Scan for the cell matching the given text and deliver its (x, y) coordinate at center. 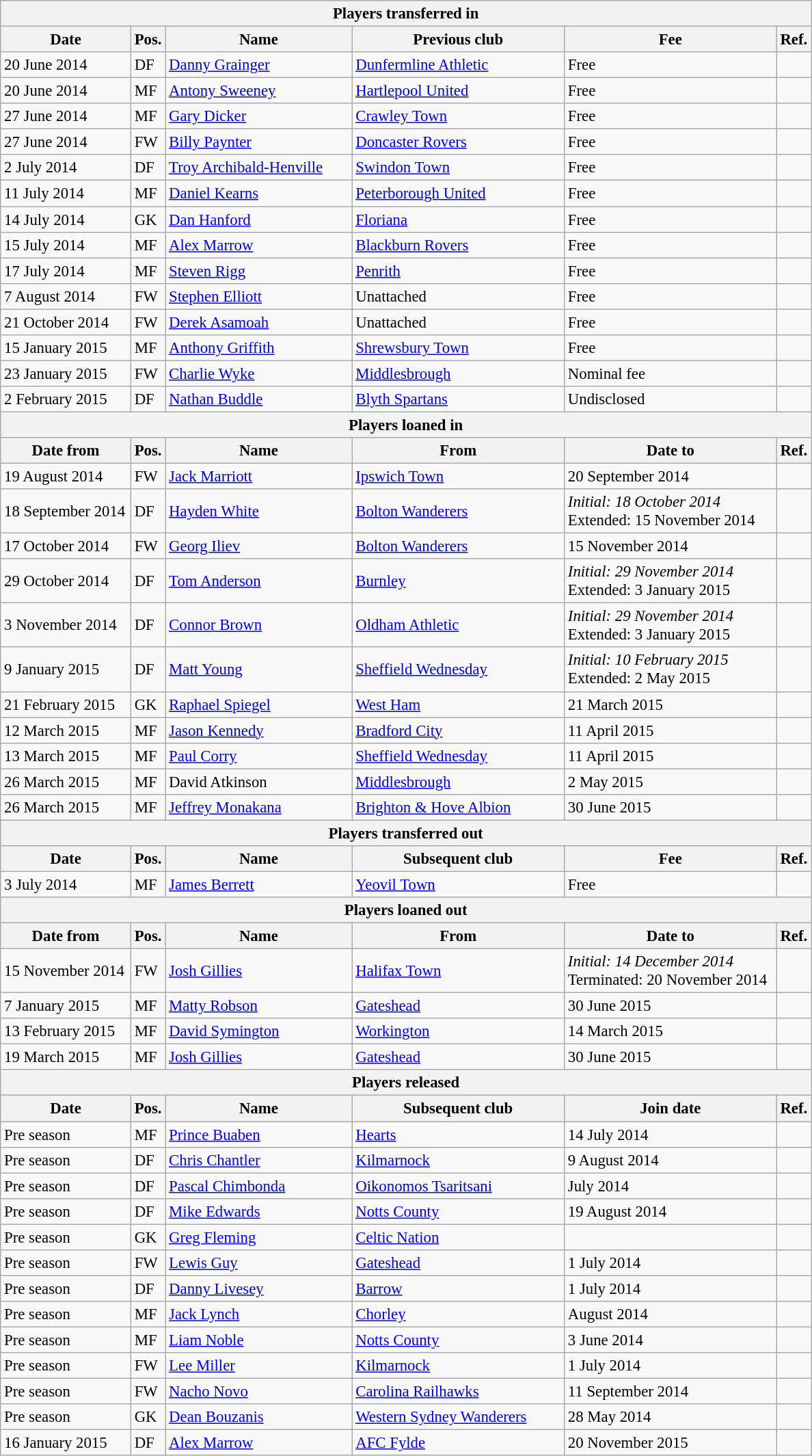
Workington (458, 1031)
Brighton & Hove Albion (458, 808)
11 July 2014 (66, 194)
21 October 2014 (66, 322)
Dunfermline Athletic (458, 65)
Blackburn Rovers (458, 245)
21 March 2015 (670, 704)
Swindon Town (458, 168)
2 May 2015 (670, 782)
18 September 2014 (66, 512)
Stephen Elliott (258, 296)
Penrith (458, 271)
12 March 2015 (66, 730)
Matty Robson (258, 1006)
7 August 2014 (66, 296)
Lee Miller (258, 1366)
Doncaster Rovers (458, 142)
20 November 2015 (670, 1443)
3 July 2014 (66, 884)
28 May 2014 (670, 1417)
Western Sydney Wanderers (458, 1417)
Players transferred in (406, 14)
Crawley Town (458, 116)
West Ham (458, 704)
3 November 2014 (66, 625)
Bradford City (458, 730)
Jeffrey Monakana (258, 808)
3 June 2014 (670, 1340)
11 September 2014 (670, 1392)
Initial: 18 October 2014Extended: 15 November 2014 (670, 512)
Matt Young (258, 670)
Derek Asamoah (258, 322)
Lewis Guy (258, 1263)
David Atkinson (258, 782)
Steven Rigg (258, 271)
Burnley (458, 581)
2 February 2015 (66, 399)
16 January 2015 (66, 1443)
Jason Kennedy (258, 730)
Ipswich Town (458, 477)
Chorley (458, 1314)
Carolina Railhawks (458, 1392)
23 January 2015 (66, 373)
Prince Buaben (258, 1135)
Tom Anderson (258, 581)
Players loaned out (406, 910)
Jack Lynch (258, 1314)
Raphael Spiegel (258, 704)
Gary Dicker (258, 116)
Hayden White (258, 512)
Blyth Spartans (458, 399)
David Symington (258, 1031)
Initial: 10 February 2015Extended: 2 May 2015 (670, 670)
15 January 2015 (66, 348)
Peterborough United (458, 194)
Shrewsbury Town (458, 348)
Mike Edwards (258, 1211)
15 July 2014 (66, 245)
Hartlepool United (458, 91)
Celtic Nation (458, 1237)
Liam Noble (258, 1340)
9 August 2014 (670, 1160)
Players transferred out (406, 833)
Danny Livesey (258, 1288)
2 July 2014 (66, 168)
Previous club (458, 40)
Greg Fleming (258, 1237)
29 October 2014 (66, 581)
20 September 2014 (670, 477)
Oldham Athletic (458, 625)
Players released (406, 1083)
AFC Fylde (458, 1443)
Join date (670, 1109)
13 February 2015 (66, 1031)
Halifax Town (458, 971)
July 2014 (670, 1186)
Chris Chantler (258, 1160)
7 January 2015 (66, 1006)
Initial: 14 December 2014Terminated: 20 November 2014 (670, 971)
14 March 2015 (670, 1031)
Nominal fee (670, 373)
Players loaned in (406, 425)
Oikonomos Tsaritsani (458, 1186)
Dan Hanford (258, 220)
Undisclosed (670, 399)
Yeovil Town (458, 884)
Antony Sweeney (258, 91)
Paul Corry (258, 756)
Billy Paynter (258, 142)
Troy Archibald-Henville (258, 168)
Anthony Griffith (258, 348)
Georg Iliev (258, 546)
9 January 2015 (66, 670)
Connor Brown (258, 625)
Pascal Chimbonda (258, 1186)
17 July 2014 (66, 271)
Hearts (458, 1135)
Charlie Wyke (258, 373)
Daniel Kearns (258, 194)
Dean Bouzanis (258, 1417)
James Berrett (258, 884)
Nathan Buddle (258, 399)
Nacho Novo (258, 1392)
13 March 2015 (66, 756)
Danny Grainger (258, 65)
21 February 2015 (66, 704)
Floriana (458, 220)
August 2014 (670, 1314)
Barrow (458, 1288)
Jack Marriott (258, 477)
17 October 2014 (66, 546)
19 March 2015 (66, 1057)
